Output the [x, y] coordinate of the center of the cell containing the given text.  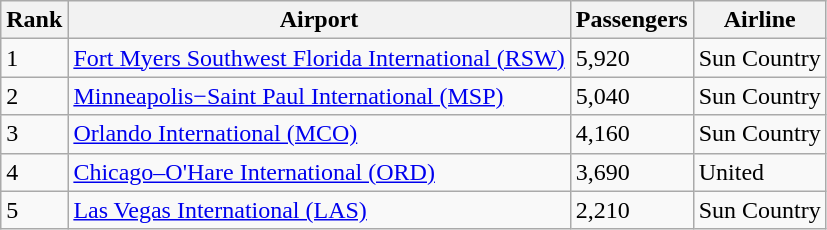
2,210 [632, 210]
Airport [319, 20]
Las Vegas International (LAS) [319, 210]
Rank [34, 20]
Minneapolis−Saint Paul International (MSP) [319, 96]
Passengers [632, 20]
3 [34, 134]
2 [34, 96]
4 [34, 172]
4,160 [632, 134]
Fort Myers Southwest Florida International (RSW) [319, 58]
5,920 [632, 58]
3,690 [632, 172]
5,040 [632, 96]
5 [34, 210]
United [760, 172]
Chicago–O'Hare International (ORD) [319, 172]
1 [34, 58]
Orlando International (MCO) [319, 134]
Airline [760, 20]
